Pinpoint the cell where the given text exists, returning its [x, y] midpoint coordinate. 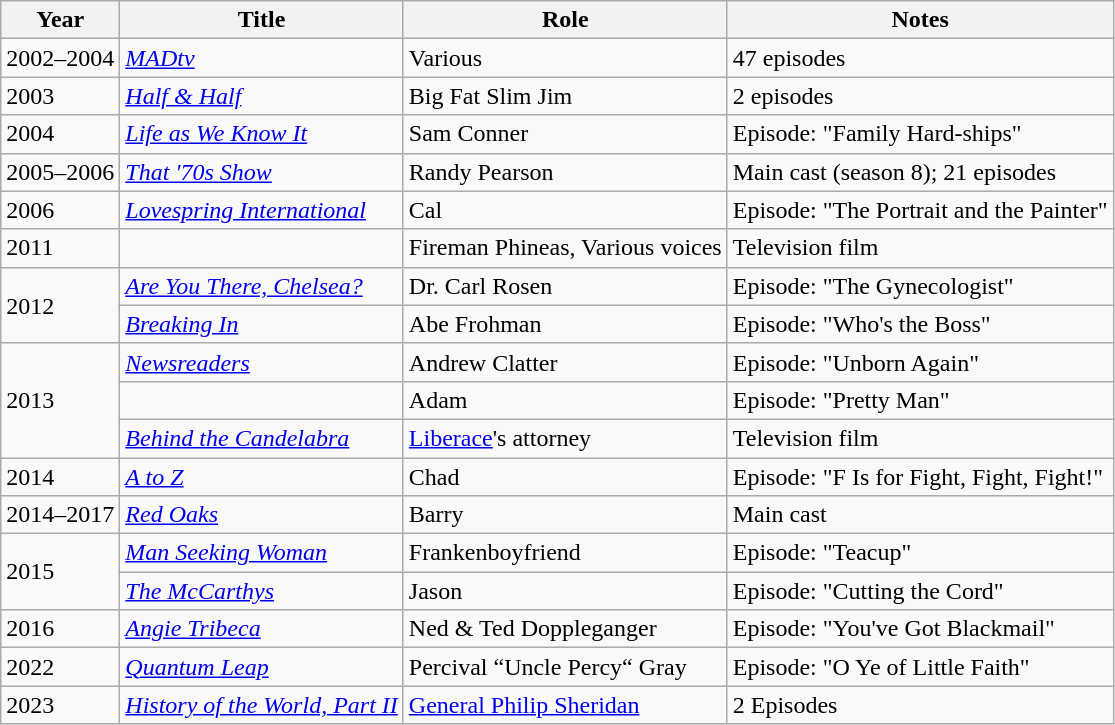
Man Seeking Woman [262, 553]
Big Fat Slim Jim [565, 96]
2004 [60, 134]
Angie Tribeca [262, 629]
Episode: "The Portrait and the Painter" [920, 210]
2003 [60, 96]
Episode: "You've Got Blackmail" [920, 629]
Episode: "Cutting the Cord" [920, 591]
Ned & Ted Doppleganger [565, 629]
Chad [565, 477]
Adam [565, 400]
2014–2017 [60, 515]
Episode: "O Ye of Little Faith" [920, 667]
Main cast [920, 515]
Role [565, 20]
Jason [565, 591]
Are You There, Chelsea? [262, 286]
Title [262, 20]
2 episodes [920, 96]
Episode: "Family Hard-ships" [920, 134]
General Philip Sheridan [565, 705]
Episode: "The Gynecologist" [920, 286]
47 episodes [920, 58]
Various [565, 58]
Breaking In [262, 324]
2016 [60, 629]
2023 [60, 705]
Life as We Know It [262, 134]
Quantum Leap [262, 667]
Red Oaks [262, 515]
Year [60, 20]
That '70s Show [262, 172]
Dr. Carl Rosen [565, 286]
2002–2004 [60, 58]
Fireman Phineas, Various voices [565, 248]
Half & Half [262, 96]
2005–2006 [60, 172]
2022 [60, 667]
2015 [60, 572]
Episode: "F Is for Fight, Fight, Fight!" [920, 477]
MADtv [262, 58]
Behind the Candelabra [262, 438]
2014 [60, 477]
Liberace's attorney [565, 438]
Episode: "Teacup" [920, 553]
Episode: "Pretty Man" [920, 400]
Main cast (season 8); 21 episodes [920, 172]
Cal [565, 210]
Notes [920, 20]
A to Z [262, 477]
Sam Conner [565, 134]
Frankenboyfriend [565, 553]
2011 [60, 248]
Percival “Uncle Percy“ Gray [565, 667]
Newsreaders [262, 362]
Randy Pearson [565, 172]
2012 [60, 305]
Episode: "Unborn Again" [920, 362]
2 Episodes [920, 705]
The McCarthys [262, 591]
Andrew Clatter [565, 362]
Lovespring International [262, 210]
Episode: "Who's the Boss" [920, 324]
History of the World, Part II [262, 705]
Abe Frohman [565, 324]
2013 [60, 400]
Barry [565, 515]
2006 [60, 210]
